Extract the (x, y) coordinate from the center of the cell holding the provided text.  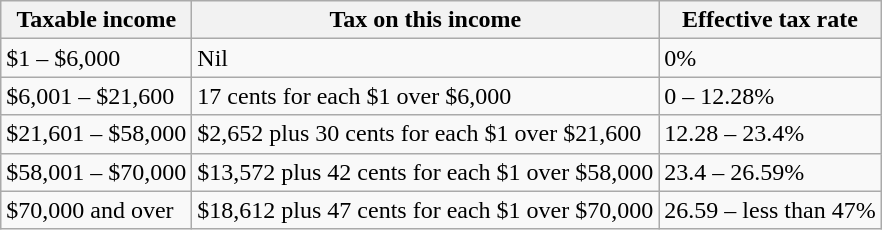
Taxable income (96, 20)
$21,601 – $58,000 (96, 134)
$2,652 plus 30 cents for each $1 over $21,600 (426, 134)
$1 – $6,000 (96, 58)
12.28 – 23.4% (770, 134)
0% (770, 58)
$70,000 and over (96, 210)
26.59 – less than 47% (770, 210)
17 cents for each $1 over $6,000 (426, 96)
$6,001 – $21,600 (96, 96)
0 – 12.28% (770, 96)
Tax on this income (426, 20)
Effective tax rate (770, 20)
$58,001 – $70,000 (96, 172)
$18,612 plus 47 cents for each $1 over $70,000 (426, 210)
$13,572 plus 42 cents for each $1 over $58,000 (426, 172)
Nil (426, 58)
23.4 – 26.59% (770, 172)
